Return (x, y) of the center of cell containing provided text 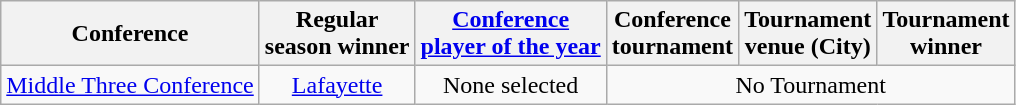
Middle Three Conference (130, 85)
None selected (510, 85)
No Tournament (810, 85)
Lafayette (337, 85)
Tournament venue (City) (808, 34)
Regular season winner (337, 34)
Tournament winner (946, 34)
Conference (130, 34)
Conference tournament (672, 34)
Conference player of the year (510, 34)
